Detect which cell encompasses the target text, then output its (x, y) center coordinate. 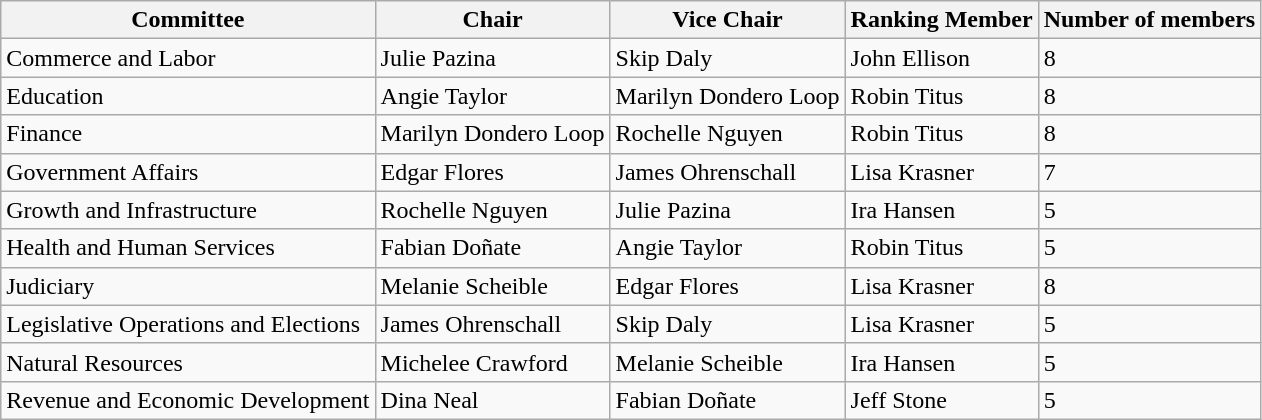
Education (188, 96)
Number of members (1150, 20)
Jeff Stone (942, 400)
Revenue and Economic Development (188, 400)
Natural Resources (188, 362)
Legislative Operations and Elections (188, 324)
John Ellison (942, 58)
Commerce and Labor (188, 58)
Growth and Infrastructure (188, 210)
7 (1150, 172)
Ranking Member (942, 20)
Judiciary (188, 286)
Michelee Crawford (492, 362)
Vice Chair (728, 20)
Committee (188, 20)
Chair (492, 20)
Health and Human Services (188, 248)
Government Affairs (188, 172)
Finance (188, 134)
Dina Neal (492, 400)
